Extract the (X, Y) coordinate from the center of the cell holding the provided text.  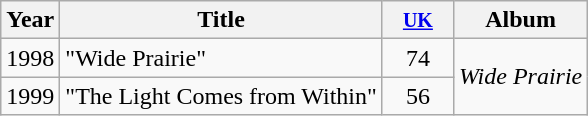
"Wide Prairie" (222, 58)
1998 (30, 58)
Year (30, 20)
74 (418, 58)
"The Light Comes from Within" (222, 96)
Album (520, 20)
1999 (30, 96)
Title (222, 20)
UK (418, 20)
Wide Prairie (520, 77)
56 (418, 96)
